Search for the cell housing the specified text and yield its [x, y] center coordinate. 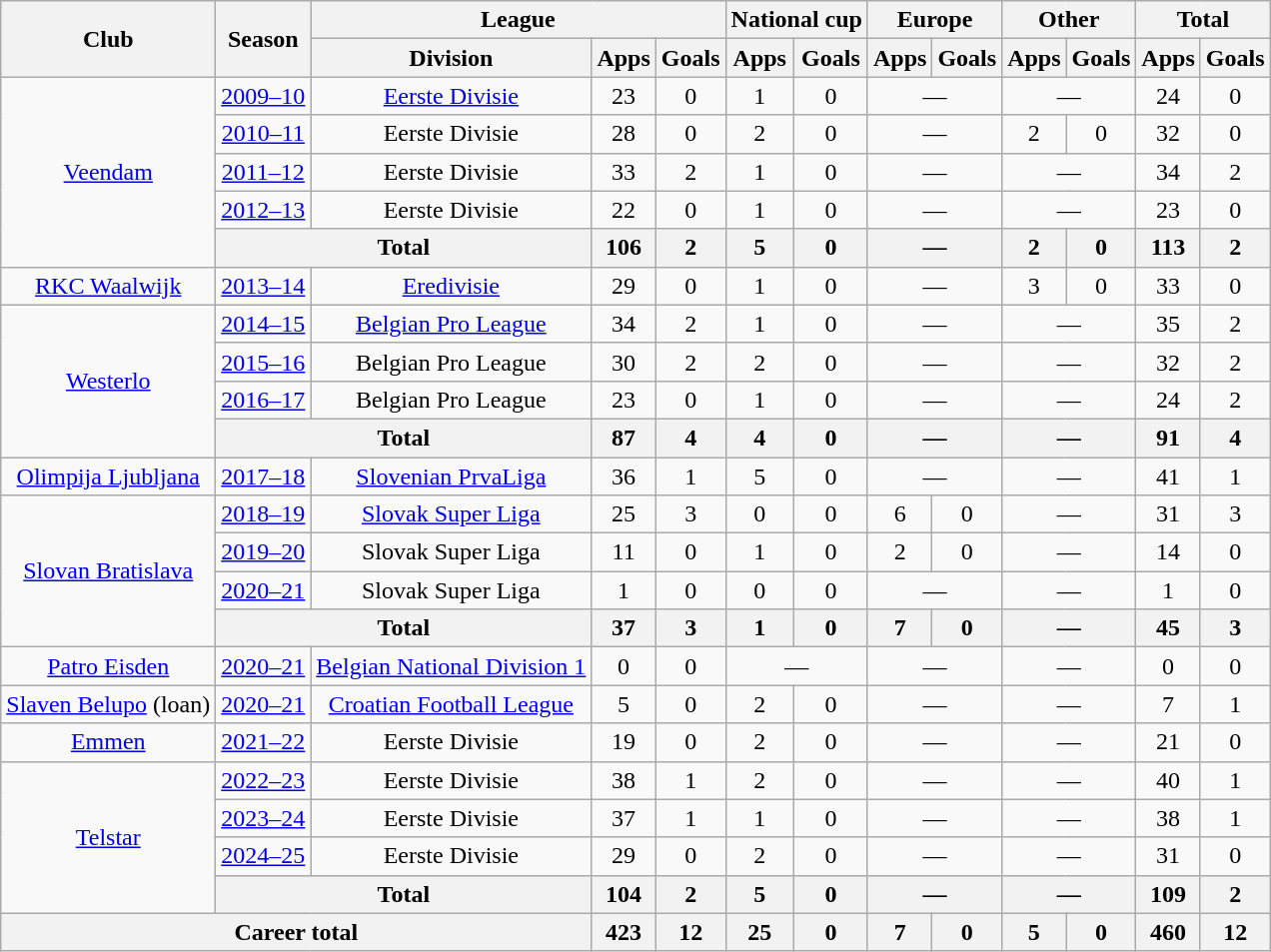
Olimpija Ljubljana [108, 476]
2023–24 [264, 818]
40 [1168, 780]
2017–18 [264, 476]
11 [624, 552]
Slovenian PrvaLiga [452, 476]
Westerlo [108, 381]
14 [1168, 552]
National cup [796, 20]
2010–11 [264, 134]
113 [1168, 248]
2021–22 [264, 742]
45 [1168, 628]
2024–25 [264, 856]
36 [624, 476]
423 [624, 932]
2019–20 [264, 552]
109 [1168, 894]
19 [624, 742]
League [518, 20]
Eredivisie [452, 286]
2015–16 [264, 362]
35 [1168, 324]
Veendam [108, 172]
30 [624, 362]
Telstar [108, 837]
41 [1168, 476]
2011–12 [264, 172]
Slaven Belupo (loan) [108, 704]
87 [624, 438]
21 [1168, 742]
Europe [934, 20]
2013–14 [264, 286]
Patro Eisden [108, 666]
2012–13 [264, 210]
Croatian Football League [452, 704]
RKC Waalwijk [108, 286]
91 [1168, 438]
2022–23 [264, 780]
Division [452, 58]
2014–15 [264, 324]
2009–10 [264, 96]
28 [624, 134]
22 [624, 210]
106 [624, 248]
Other [1069, 20]
Season [264, 39]
Club [108, 39]
Belgian National Division 1 [452, 666]
2018–19 [264, 514]
Emmen [108, 742]
Slovan Bratislava [108, 571]
460 [1168, 932]
6 [899, 514]
Career total [296, 932]
2016–17 [264, 400]
104 [624, 894]
